Return the (X, Y) coordinate for the center point of the cell that contains the specified text.  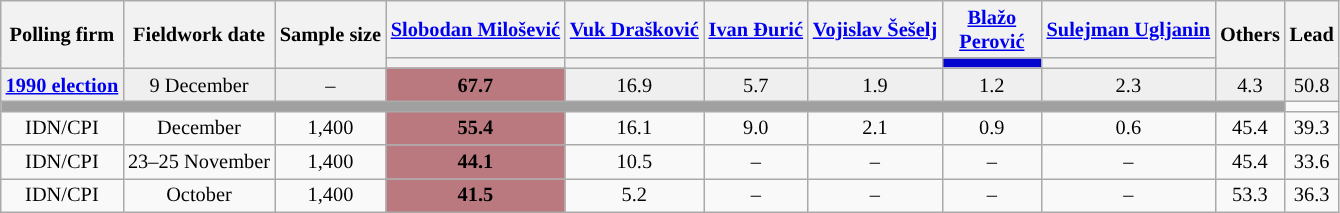
October (199, 195)
36.3 (1312, 195)
53.3 (1250, 195)
Lead (1312, 34)
Blažo Perović (992, 29)
5.7 (756, 85)
December (199, 128)
Sulejman Ugljanin (1128, 29)
16.9 (634, 85)
44.1 (476, 162)
4.3 (1250, 85)
16.1 (634, 128)
Vojislav Šešelj (875, 29)
9.0 (756, 128)
Vuk Drašković (634, 29)
67.7 (476, 85)
39.3 (1312, 128)
1.2 (992, 85)
Ivan Đurić (756, 29)
23–25 November (199, 162)
10.5 (634, 162)
2.1 (875, 128)
0.6 (1128, 128)
41.5 (476, 195)
Sample size (330, 34)
Polling firm (62, 34)
50.8 (1312, 85)
1990 election (62, 85)
Others (1250, 34)
Slobodan Milošević (476, 29)
55.4 (476, 128)
5.2 (634, 195)
33.6 (1312, 162)
0.9 (992, 128)
1.9 (875, 85)
2.3 (1128, 85)
Fieldwork date (199, 34)
9 December (199, 85)
